Output the [x, y] coordinate of the center of the cell containing the given text.  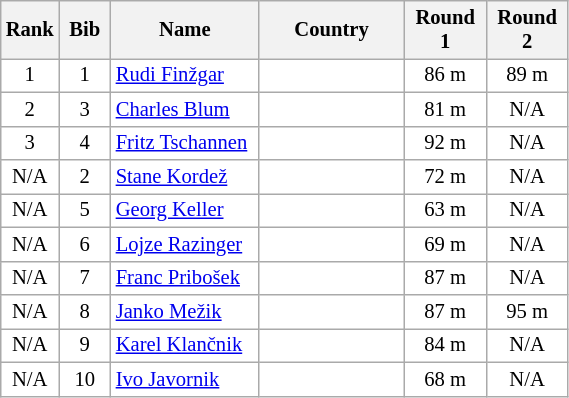
Lojze Razinger [185, 244]
8 [85, 311]
Round 1 [445, 29]
7 [85, 278]
Franc Pribošek [185, 278]
Georg Keller [185, 210]
84 m [445, 345]
Rudi Finžgar [185, 75]
9 [85, 345]
5 [85, 210]
68 m [445, 379]
63 m [445, 210]
Rank [30, 29]
Janko Mežik [185, 311]
92 m [445, 143]
6 [85, 244]
95 m [527, 311]
Name [185, 29]
Karel Klančnik [185, 345]
69 m [445, 244]
81 m [445, 109]
89 m [527, 75]
Bib [85, 29]
Round 2 [527, 29]
72 m [445, 177]
4 [85, 143]
Fritz Tschannen [185, 143]
10 [85, 379]
Stane Kordež [185, 177]
Country [332, 29]
Ivo Javornik [185, 379]
Charles Blum [185, 109]
86 m [445, 75]
